Extract the (X, Y) coordinate from the center of the cell holding the provided text.  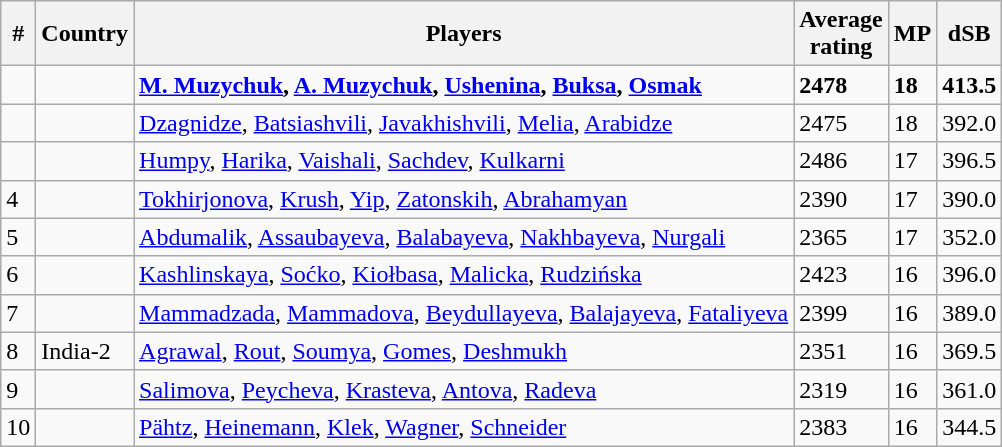
Abdumalik, Assaubayeva, Balabayeva, Nakhbayeva, Nurgali (464, 237)
2383 (842, 427)
Mammadzada, Mammadova, Beydullayeva, Balajayeva, Fataliyeva (464, 313)
2486 (842, 161)
413.5 (970, 85)
392.0 (970, 123)
2365 (842, 237)
India-2 (85, 351)
4 (18, 199)
8 (18, 351)
Country (85, 34)
Averagerating (842, 34)
10 (18, 427)
Agrawal, Rout, Soumya, Gomes, Deshmukh (464, 351)
2390 (842, 199)
9 (18, 389)
6 (18, 275)
dSB (970, 34)
7 (18, 313)
352.0 (970, 237)
Pähtz, Heinemann, Klek, Wagner, Schneider (464, 427)
MP (912, 34)
2319 (842, 389)
396.5 (970, 161)
2478 (842, 85)
M. Muzychuk, A. Muzychuk, Ushenina, Buksa, Osmak (464, 85)
2475 (842, 123)
Tokhirjonova, Krush, Yip, Zatonskih, Abrahamyan (464, 199)
Kashlinskaya, Soćko, Kiołbasa, Malicka, Rudzińska (464, 275)
5 (18, 237)
# (18, 34)
396.0 (970, 275)
2423 (842, 275)
Humpy, Harika, Vaishali, Sachdev, Kulkarni (464, 161)
369.5 (970, 351)
361.0 (970, 389)
Salimova, Peycheva, Krasteva, Antova, Radeva (464, 389)
Dzagnidze, Batsiashvili, Javakhishvili, Melia, Arabidze (464, 123)
2351 (842, 351)
2399 (842, 313)
390.0 (970, 199)
344.5 (970, 427)
389.0 (970, 313)
Players (464, 34)
